Locate the cell with the specified text and output its (x, y) center coordinate. 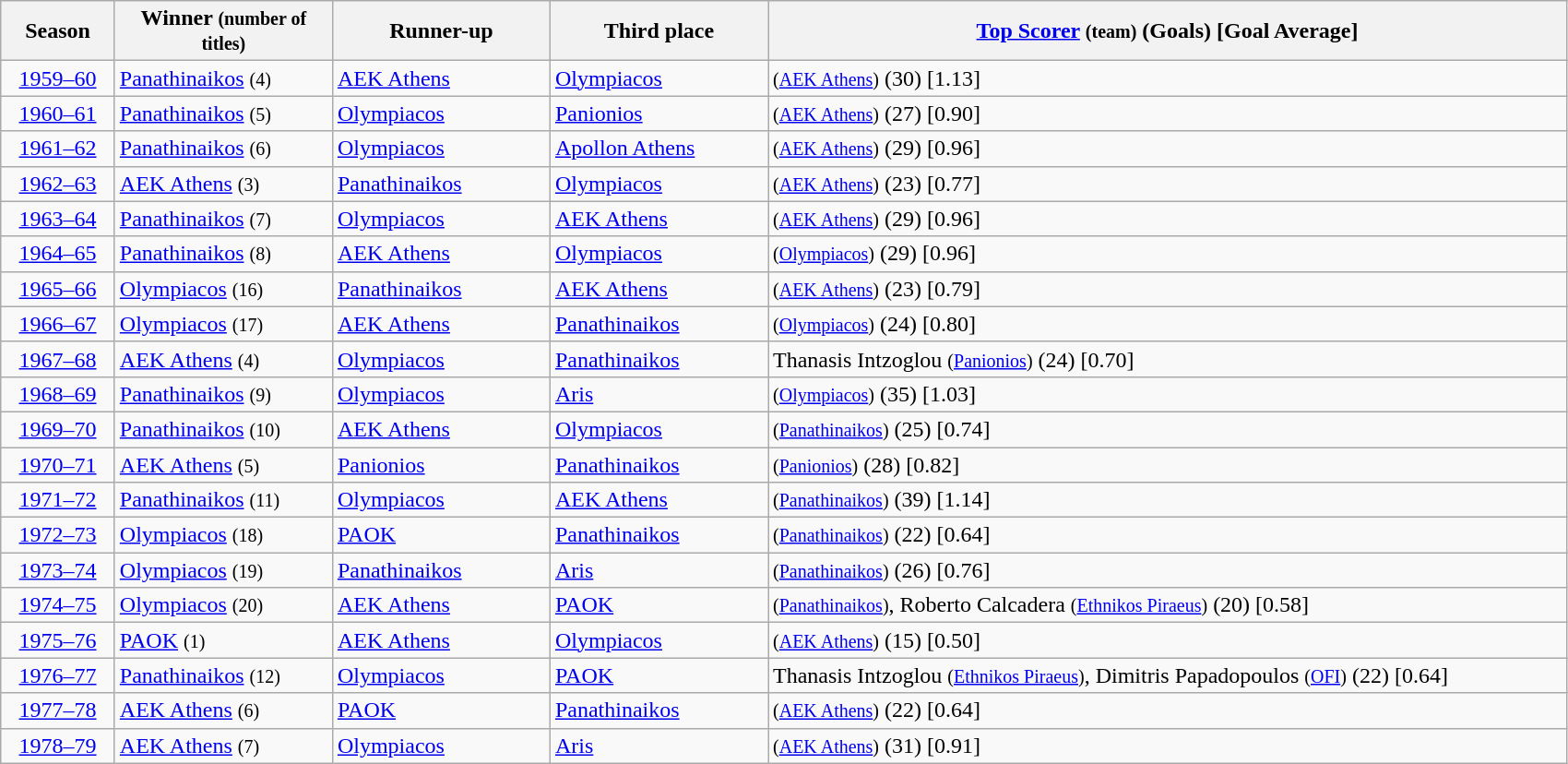
Olympiacos (16) (223, 289)
Third place (659, 31)
Panathinaikos (12) (223, 675)
(Olympiacos) (24) [0.80] (1167, 324)
1961–62 (58, 149)
Olympiacos (19) (223, 570)
(Panathinaikos) (39) [1.14] (1167, 500)
1974–75 (58, 605)
1965–66 (58, 289)
1971–72 (58, 500)
(AEK Athens) (15) [0.50] (1167, 640)
AEK Athens (4) (223, 359)
Winner (number of titles) (223, 31)
(Panionios) (28) [0.82] (1167, 464)
Olympiacos (20) (223, 605)
(AEK Athens) (22) [0.64] (1167, 710)
Panathinaikos (11) (223, 500)
1967–68 (58, 359)
1969–70 (58, 429)
1973–74 (58, 570)
Panathinaikos (8) (223, 254)
(Olympiacos) (29) [0.96] (1167, 254)
Panathinaikos (10) (223, 429)
Thanasis Intzoglou (Ethnikos Piraeus), Dimitris Papadopoulos (OFI) (22) [0.64] (1167, 675)
Panathinaikos (6) (223, 149)
1968–69 (58, 394)
AEK Athens (6) (223, 710)
Panathinaikos (7) (223, 219)
Olympiacos (17) (223, 324)
(AEK Athens) (23) [0.79] (1167, 289)
(Panathinaikos) (26) [0.76] (1167, 570)
(AEK Athens) (27) [0.90] (1167, 113)
Olympiacos (18) (223, 535)
(Panathinaikos) (25) [0.74] (1167, 429)
Panathinaikos (4) (223, 78)
(AEK Athens) (30) [1.13] (1167, 78)
(Panathinaikos), Roberto Calcadera (Ethnikos Piraeus) (20) [0.58] (1167, 605)
Apollon Athens (659, 149)
1970–71 (58, 464)
1978–79 (58, 746)
1966–67 (58, 324)
1975–76 (58, 640)
1962–63 (58, 184)
1959–60 (58, 78)
1963–64 (58, 219)
1976–77 (58, 675)
(Olympiacos) (35) [1.03] (1167, 394)
(AEK Athens) (31) [0.91] (1167, 746)
AEK Athens (7) (223, 746)
Season (58, 31)
(AEK Athens) (23) [0.77] (1167, 184)
Panathinaikos (5) (223, 113)
AEK Athens (3) (223, 184)
AEK Athens (5) (223, 464)
Runner-up (441, 31)
Thanasis Intzoglou (Panionios) (24) [0.70] (1167, 359)
1960–61 (58, 113)
(Panathinaikos) (22) [0.64] (1167, 535)
Top Scorer (team) (Goals) [Goal Average] (1167, 31)
Panathinaikos (9) (223, 394)
PAOK (1) (223, 640)
1972–73 (58, 535)
1964–65 (58, 254)
1977–78 (58, 710)
